Extract the (X, Y) coordinate from the center of the cell holding the provided text.  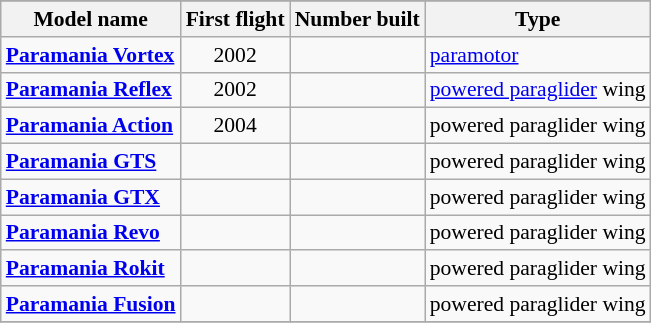
Paramania GTS (91, 162)
Paramania Fusion (91, 304)
Paramania Rokit (91, 269)
Paramania GTX (91, 197)
First flight (236, 19)
Number built (358, 19)
Paramania Revo (91, 233)
paramotor (538, 55)
2004 (236, 126)
Paramania Action (91, 126)
Type (538, 19)
Paramania Vortex (91, 55)
Model name (91, 19)
Paramania Reflex (91, 90)
